Pinpoint the cell where the given text exists, returning its [X, Y] midpoint coordinate. 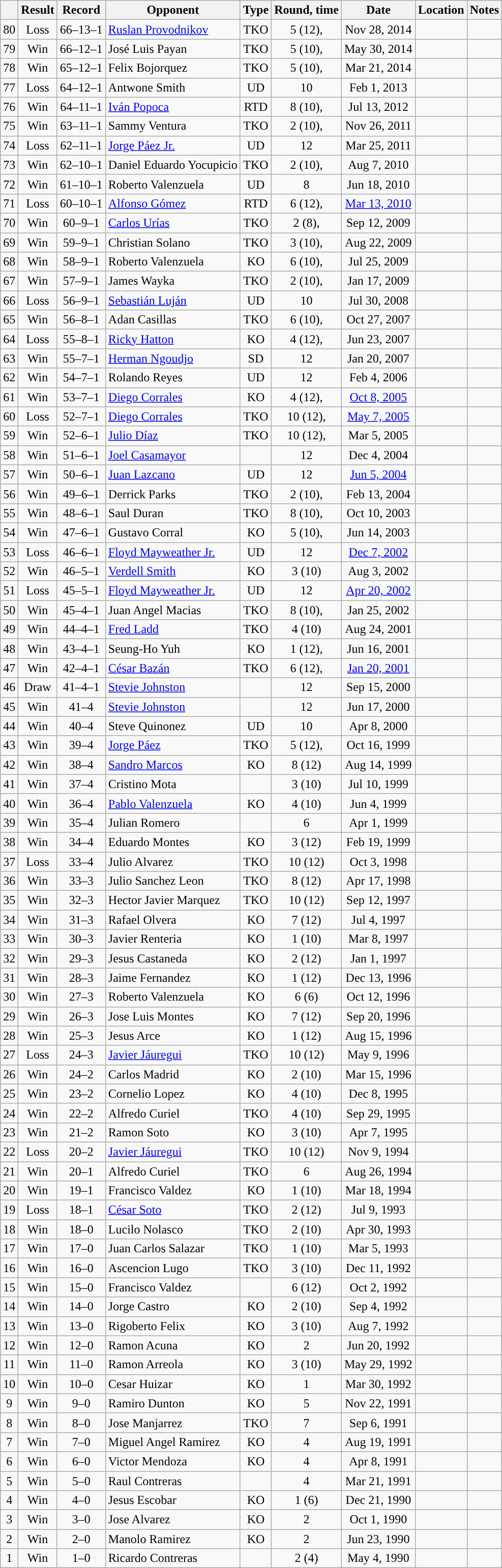
Aug 3, 2002 [378, 571]
Jorge Castro [173, 1307]
Adan Casillas [173, 320]
35–4 [81, 823]
7–0 [81, 1442]
78 [9, 68]
58–9–1 [81, 262]
55 [9, 513]
61 [9, 397]
Fred Ladd [173, 629]
43 [9, 745]
Sebastián Luján [173, 300]
Saul Duran [173, 513]
20–1 [81, 1171]
Result [38, 10]
66–12–1 [81, 49]
14 [9, 1307]
42–4–1 [81, 668]
Jose Luis Montes [173, 1016]
69 [9, 243]
Ramon Soto [173, 1132]
Draw [38, 687]
79 [9, 49]
Julio Sanchez Leon [173, 881]
Record [81, 10]
29–3 [81, 958]
Aug 7, 1992 [378, 1326]
Jorge Páez Jr. [173, 145]
26–3 [81, 1016]
32 [9, 958]
6 (6) [307, 997]
48–6–1 [81, 513]
Cristino Mota [173, 784]
Round, time [307, 10]
Jaime Fernandez [173, 978]
Jose Manjarrez [173, 1423]
52–6–1 [81, 436]
Jun 14, 2003 [378, 532]
56–9–1 [81, 300]
16 [9, 1268]
54 [9, 532]
Jun 23, 1990 [378, 1539]
15 [9, 1287]
Aug 24, 2001 [378, 629]
César Bazán [173, 668]
May 30, 2014 [378, 49]
39–4 [81, 745]
Apr 20, 2002 [378, 591]
23 [9, 1132]
1–0 [81, 1558]
José Luis Payan [173, 49]
45 [9, 707]
14–0 [81, 1307]
49–6–1 [81, 494]
63 [9, 358]
74 [9, 145]
19 [9, 1210]
24–2 [81, 1074]
62 [9, 378]
Feb 13, 2004 [378, 494]
2–0 [81, 1539]
11 [9, 1365]
28 [9, 1036]
53–7–1 [81, 397]
Eduardo Montes [173, 842]
45–5–1 [81, 591]
60–10–1 [81, 203]
Mar 18, 1994 [378, 1191]
Jose Alvarez [173, 1520]
Oct 12, 1996 [378, 997]
56–8–1 [81, 320]
60 [9, 416]
Aug 14, 1999 [378, 765]
51 [9, 591]
43–4–1 [81, 649]
Ruslan Provodnikov [173, 29]
Iván Popoca [173, 107]
Jul 9, 1993 [378, 1210]
Aug 15, 1996 [378, 1036]
9–0 [81, 1403]
11–0 [81, 1365]
Apr 17, 1998 [378, 881]
César Soto [173, 1210]
18–1 [81, 1210]
46–6–1 [81, 552]
Carlos Urías [173, 223]
45–4–1 [81, 610]
Juan Angel Macias [173, 610]
62–11–1 [81, 145]
Victor Mendoza [173, 1461]
Oct 10, 2003 [378, 513]
1 (6) [307, 1500]
Ramiro Dunton [173, 1403]
19–1 [81, 1191]
68 [9, 262]
20 [9, 1191]
Ricardo Contreras [173, 1558]
47–6–1 [81, 532]
41–4 [81, 707]
30 [9, 997]
61–10–1 [81, 184]
17 [9, 1249]
42 [9, 765]
Nov 9, 1994 [378, 1152]
SD [255, 358]
Type [255, 10]
6 (12) [307, 1287]
23–2 [81, 1094]
29 [9, 1016]
37–4 [81, 784]
Oct 8, 2005 [378, 397]
18 [9, 1229]
24 [9, 1113]
Oct 16, 1999 [378, 745]
9 [9, 1403]
51–6–1 [81, 455]
52 [9, 571]
31–3 [81, 920]
Ramon Acuna [173, 1345]
72 [9, 184]
Julio Díaz [173, 436]
Jesus Escobar [173, 1500]
59 [9, 436]
33–4 [81, 862]
Sep 6, 1991 [378, 1423]
10–0 [81, 1384]
Sandro Marcos [173, 765]
Manolo Ramirez [173, 1539]
47 [9, 668]
55–7–1 [81, 358]
Jul 10, 1999 [378, 784]
3–0 [81, 1520]
76 [9, 107]
Mar 30, 1992 [378, 1384]
Christian Solano [173, 243]
Jun 23, 2007 [378, 339]
21–2 [81, 1132]
Jesus Arce [173, 1036]
34 [9, 920]
64–11–1 [81, 107]
Mar 21, 2014 [378, 68]
2 (4) [307, 1558]
53 [9, 552]
Ascencion Lugo [173, 1268]
38–4 [81, 765]
Dec 21, 1990 [378, 1500]
May 9, 1996 [378, 1055]
60–9–1 [81, 223]
Oct 1, 1990 [378, 1520]
Jul 13, 2012 [378, 107]
Julian Romero [173, 823]
Aug 7, 2010 [378, 165]
Mar 15, 1996 [378, 1074]
Cesar Huizar [173, 1384]
Verdell Smith [173, 571]
16–0 [81, 1268]
Mar 8, 1997 [378, 939]
Sep 20, 1996 [378, 1016]
77 [9, 87]
Aug 19, 1991 [378, 1442]
Ricky Hatton [173, 339]
Carlos Madrid [173, 1074]
44–4–1 [81, 629]
58 [9, 455]
Jesus Castaneda [173, 958]
Jul 30, 2008 [378, 300]
Hector Javier Marquez [173, 900]
Sammy Ventura [173, 126]
Jun 18, 2010 [378, 184]
38 [9, 842]
Seung-Ho Yuh [173, 649]
Apr 7, 1995 [378, 1132]
Dec 8, 1995 [378, 1094]
30–3 [81, 939]
41–4–1 [81, 687]
5–0 [81, 1481]
25 [9, 1094]
Aug 22, 2009 [378, 243]
May 4, 1990 [378, 1558]
Jan 25, 2002 [378, 610]
46 [9, 687]
Rigoberto Felix [173, 1326]
48 [9, 649]
Aug 26, 1994 [378, 1171]
Joel Casamayor [173, 455]
6–0 [81, 1461]
Sep 12, 2009 [378, 223]
Mar 5, 2005 [378, 436]
33 [9, 939]
67 [9, 281]
Oct 3, 1998 [378, 862]
Gustavo Corral [173, 532]
3 (12) [307, 842]
40 [9, 803]
Jun 20, 1992 [378, 1345]
Jun 5, 2004 [378, 474]
3 [9, 1520]
Date [378, 10]
Jorge Páez [173, 745]
73 [9, 165]
Felix Bojorquez [173, 68]
13 [9, 1326]
65 [9, 320]
26 [9, 1074]
15–0 [81, 1287]
64 [9, 339]
Miguel Angel Ramirez [173, 1442]
May 7, 2005 [378, 416]
40–4 [81, 726]
Mar 25, 2011 [378, 145]
22–2 [81, 1113]
Nov 26, 2011 [378, 126]
Daniel Eduardo Yocupicio [173, 165]
Feb 19, 1999 [378, 842]
Mar 13, 2010 [378, 203]
33–3 [81, 881]
Notes [484, 10]
Derrick Parks [173, 494]
Dec 11, 1992 [378, 1268]
3 (10), [307, 243]
75 [9, 126]
Juan Carlos Salazar [173, 1249]
Cornelio Lopez [173, 1094]
66 [9, 300]
Mar 5, 1993 [378, 1249]
Juan Lazcano [173, 474]
Herman Ngoudjo [173, 358]
27 [9, 1055]
22 [9, 1152]
Jan 20, 2007 [378, 358]
17–0 [81, 1249]
Sep 12, 1997 [378, 900]
49 [9, 629]
24–3 [81, 1055]
65–12–1 [81, 68]
Mar 21, 1991 [378, 1481]
50 [9, 610]
Nov 22, 1991 [378, 1403]
52–7–1 [81, 416]
4–0 [81, 1500]
Javier Renteria [173, 939]
8–0 [81, 1423]
Feb 1, 2013 [378, 87]
Apr 8, 1991 [378, 1461]
Sep 29, 1995 [378, 1113]
63–11–1 [81, 126]
Raul Contreras [173, 1481]
Alfonso Gómez [173, 203]
Location [441, 10]
36 [9, 881]
Dec 7, 2002 [378, 552]
Oct 2, 1992 [378, 1287]
Ramon Arreola [173, 1365]
57–9–1 [81, 281]
18–0 [81, 1229]
Sep 4, 1992 [378, 1307]
Apr 1, 1999 [378, 823]
54–7–1 [81, 378]
57 [9, 474]
35 [9, 900]
Apr 30, 1993 [378, 1229]
2 (8), [307, 223]
Nov 28, 2014 [378, 29]
25–3 [81, 1036]
32–3 [81, 900]
James Wayka [173, 281]
20–2 [81, 1152]
80 [9, 29]
62–10–1 [81, 165]
Rolando Reyes [173, 378]
27–3 [81, 997]
55–8–1 [81, 339]
34–4 [81, 842]
Jul 25, 2009 [378, 262]
Jan 17, 2009 [378, 281]
13–0 [81, 1326]
21 [9, 1171]
Opponent [173, 10]
Jan 20, 2001 [378, 668]
Sep 15, 2000 [378, 687]
Lucilo Nolasco [173, 1229]
Jun 4, 1999 [378, 803]
41 [9, 784]
Julio Alvarez [173, 862]
12–0 [81, 1345]
64–12–1 [81, 87]
28–3 [81, 978]
50–6–1 [81, 474]
Antwone Smith [173, 87]
Steve Quinonez [173, 726]
Feb 4, 2006 [378, 378]
70 [9, 223]
1 (12), [307, 649]
Jan 1, 1997 [378, 958]
37 [9, 862]
Oct 27, 2007 [378, 320]
31 [9, 978]
Jun 16, 2001 [378, 649]
46–5–1 [81, 571]
39 [9, 823]
Dec 4, 2004 [378, 455]
Jul 4, 1997 [378, 920]
44 [9, 726]
Dec 13, 1996 [378, 978]
Apr 8, 2000 [378, 726]
Rafael Olvera [173, 920]
59–9–1 [81, 243]
Jun 17, 2000 [378, 707]
71 [9, 203]
36–4 [81, 803]
May 29, 1992 [378, 1365]
Pablo Valenzuela [173, 803]
66–13–1 [81, 29]
56 [9, 494]
